Scan for the cell matching the given text and deliver its (X, Y) coordinate at center. 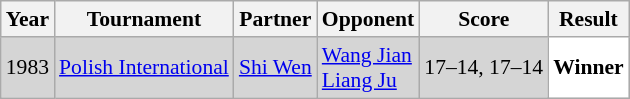
Polish International (144, 68)
Result (588, 19)
Winner (588, 68)
1983 (28, 68)
Score (484, 19)
Shi Wen (276, 68)
Opponent (368, 19)
Tournament (144, 19)
Year (28, 19)
17–14, 17–14 (484, 68)
Wang Jian Liang Ju (368, 68)
Partner (276, 19)
